For the text-containing cell, return its midpoint in [x, y] coordinate format. 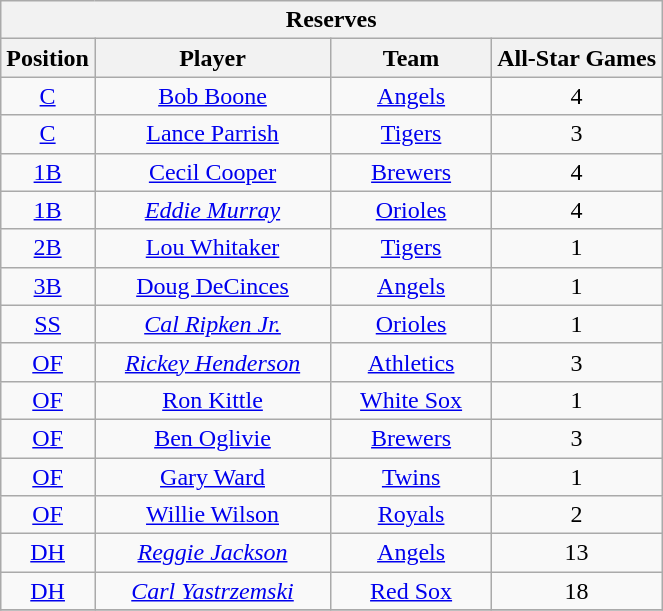
Carl Yastrzemski [212, 591]
Cecil Cooper [212, 172]
Lance Parrish [212, 134]
Ben Oglivie [212, 438]
White Sox [412, 400]
Willie Wilson [212, 515]
Twins [412, 477]
Team [412, 58]
Athletics [412, 362]
Royals [412, 515]
13 [577, 553]
18 [577, 591]
Ron Kittle [212, 400]
Reggie Jackson [212, 553]
Position [48, 58]
All-Star Games [577, 58]
Reserves [332, 20]
Doug DeCinces [212, 286]
Bob Boone [212, 96]
Cal Ripken Jr. [212, 324]
Player [212, 58]
Gary Ward [212, 477]
SS [48, 324]
Lou Whitaker [212, 248]
Eddie Murray [212, 210]
3B [48, 286]
2B [48, 248]
Red Sox [412, 591]
Rickey Henderson [212, 362]
2 [577, 515]
